Capture the cell that displays the provided text and extract its [x, y] central coordinate. 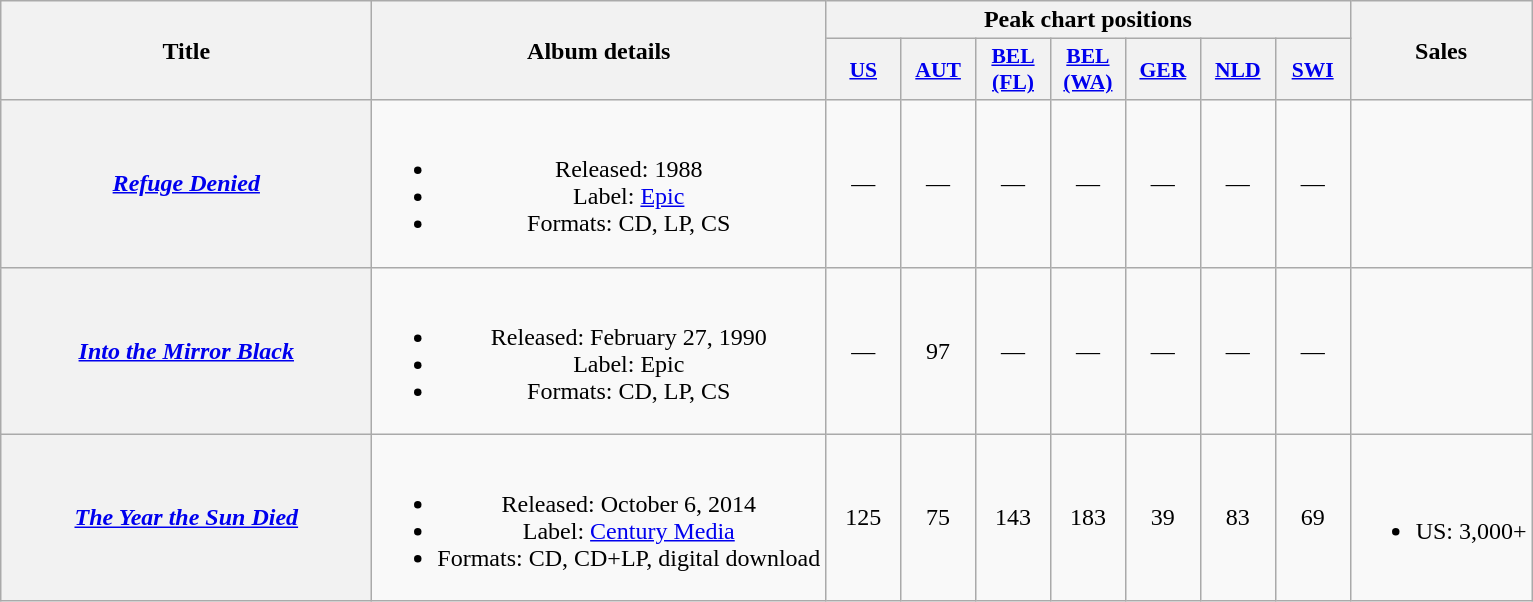
US: 3,000+ [1441, 518]
GER [1162, 70]
97 [938, 350]
Refuge Denied [186, 184]
75 [938, 518]
Released: 1988Label: EpicFormats: CD, LP, CS [599, 184]
183 [1088, 518]
125 [864, 518]
AUT [938, 70]
83 [1238, 518]
Peak chart positions [1088, 20]
Released: February 27, 1990Label: EpicFormats: CD, LP, CS [599, 350]
143 [1014, 518]
Into the Mirror Black [186, 350]
BEL (FL) [1014, 70]
Title [186, 50]
The Year the Sun Died [186, 518]
Sales [1441, 50]
Album details [599, 50]
BEL (WA) [1088, 70]
NLD [1238, 70]
69 [1312, 518]
SWI [1312, 70]
US [864, 70]
Released: October 6, 2014Label: Century MediaFormats: CD, CD+LP, digital download [599, 518]
39 [1162, 518]
